Pinpoint the cell where the given text exists, returning its [x, y] midpoint coordinate. 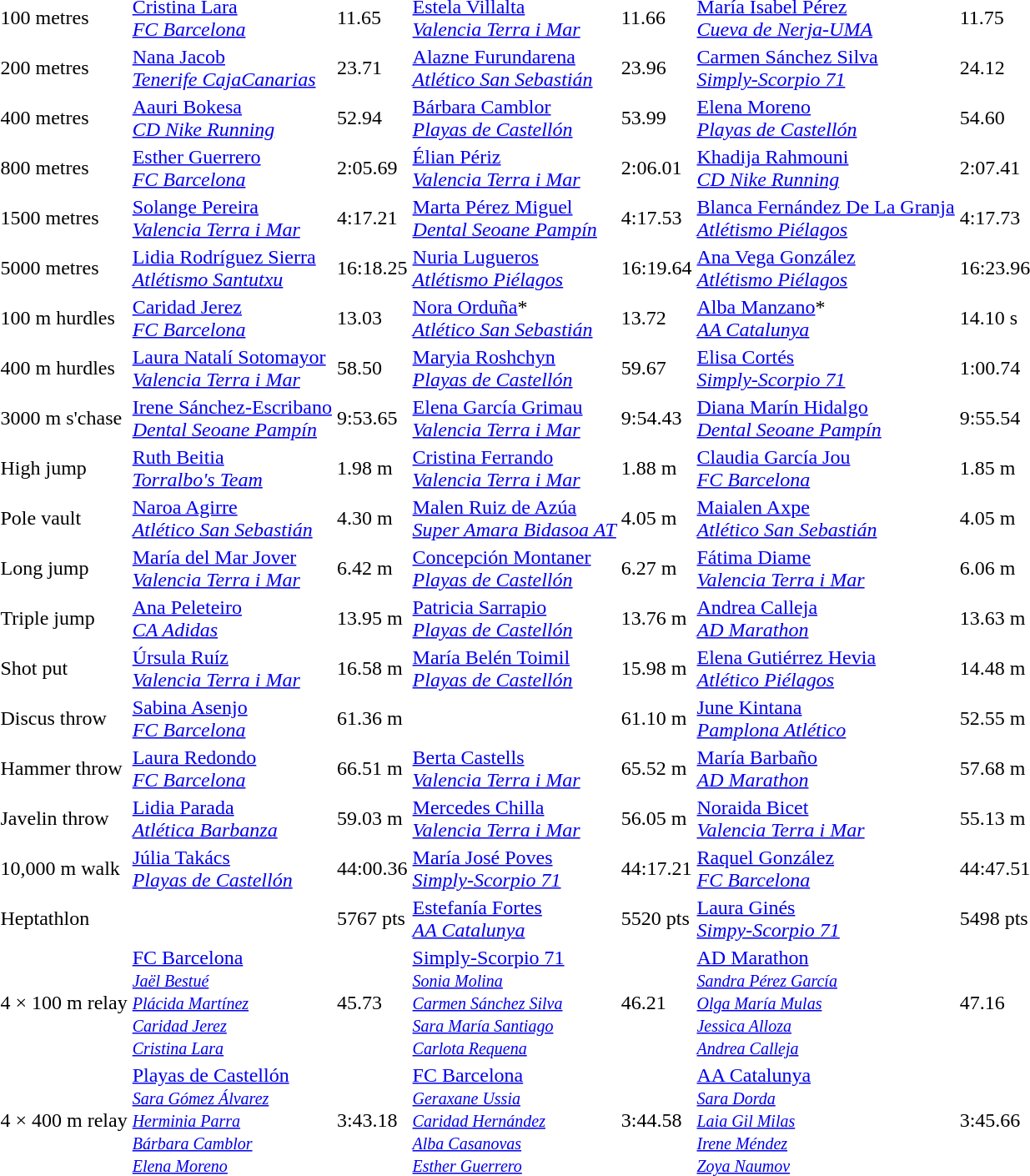
Nora Orduña*Atlético San Sebastián [514, 319]
13.03 [372, 319]
AD MarathonSandra Pérez GarcíaOlga María MulasJessica AllozaAndrea Calleja [826, 1003]
Lidia Rodríguez SierraAtlétismo Santutxu [232, 269]
Úrsula RuízValencia Terra i Mar [232, 669]
6.42 m [372, 569]
61.36 m [372, 719]
4:17.53 [656, 219]
2:06.01 [656, 168]
Ruth BeitiaTorralbo's Team [232, 469]
45.73 [372, 1003]
6.27 m [656, 569]
23.71 [372, 68]
Solange PereiraValencia Terra i Mar [232, 219]
2:05.69 [372, 168]
Bárbara CamblorPlayas de Castellón [514, 118]
Laura Natalí SotomayorValencia Terra i Mar [232, 369]
María BarbañoAD Marathon [826, 769]
13.72 [656, 319]
5520 pts [656, 919]
Blanca Fernández De La GranjaAtlétismo Piélagos [826, 219]
5767 pts [372, 919]
Laura GinésSimpy-Scorpio 71 [826, 919]
56.05 m [656, 819]
Patricia SarrapioPlayas de Castellón [514, 619]
Carmen Sánchez SilvaSimply-Scorpio 71 [826, 68]
Alazne FurundarenaAtlético San Sebastián [514, 68]
Irene Sánchez-EscribanoDental Seoane Pampín [232, 419]
9:54.43 [656, 419]
13.76 m [656, 619]
Cristina FerrandoValencia Terra i Mar [514, 469]
Malen Ruiz de AzúaSuper Amara Bidasoa AT [514, 519]
Maryia RoshchynPlayas de Castellón [514, 369]
Júlia TakácsPlayas de Castellón [232, 869]
Ana Vega GonzálezAtlétismo Piélagos [826, 269]
44:17.21 [656, 869]
Elena Gutiérrez HeviaAtlético Piélagos [826, 669]
1.88 m [656, 469]
61.10 m [656, 719]
Élian PérizValencia Terra i Mar [514, 168]
Concepción MontanerPlayas de Castellón [514, 569]
Caridad Jerez FC Barcelona [232, 319]
52.94 [372, 118]
Ana PeleteiroCA Adidas [232, 619]
16:18.25 [372, 269]
María del Mar JoverValencia Terra i Mar [232, 569]
23.96 [656, 68]
Alba Manzano*AA Catalunya [826, 319]
Elena MorenoPlayas de Castellón [826, 118]
1.98 m [372, 469]
Claudia García JouFC Barcelona [826, 469]
44:00.36 [372, 869]
58.50 [372, 369]
15.98 m [656, 669]
Elena García Grimau Valencia Terra i Mar [514, 419]
Noraida BicetValencia Terra i Mar [826, 819]
4.05 m [656, 519]
June KintanaPamplona Atlético [826, 719]
4:17.21 [372, 219]
Elisa CortésSimply-Scorpio 71 [826, 369]
Estefanía FortesAA Catalunya [514, 919]
Sabina AsenjoFC Barcelona [232, 719]
Khadija RahmouniCD Nike Running [826, 168]
Naroa AgirreAtlético San Sebastián [232, 519]
65.52 m [656, 769]
Berta CastellsValencia Terra i Mar [514, 769]
16.58 m [372, 669]
FC BarcelonaJaël BestuéPlácida MartínezCaridad JerezCristina Lara [232, 1003]
Simply-Scorpio 71Sonia MolinaCarmen Sánchez SilvaSara María SantiagoCarlota Requena [514, 1003]
María Belén ToimilPlayas de Castellón [514, 669]
Marta Pérez MiguelDental Seoane Pampín [514, 219]
Fátima DiameValencia Terra i Mar [826, 569]
Nuria LuguerosAtlétismo Piélagos [514, 269]
Lidia ParadaAtlética Barbanza [232, 819]
Mercedes ChillaValencia Terra i Mar [514, 819]
Raquel GonzálezFC Barcelona [826, 869]
Andrea CallejaAD Marathon [826, 619]
Diana Marín HidalgoDental Seoane Pampín [826, 419]
Maialen AxpeAtlético San Sebastián [826, 519]
66.51 m [372, 769]
María José PovesSimply-Scorpio 71 [514, 869]
Aauri BokesaCD Nike Running [232, 118]
Nana JacobTenerife CajaCanarias [232, 68]
16:19.64 [656, 269]
9:53.65 [372, 419]
46.21 [656, 1003]
13.95 m [372, 619]
59.67 [656, 369]
Laura RedondoFC Barcelona [232, 769]
53.99 [656, 118]
4.30 m [372, 519]
Esther GuerreroFC Barcelona [232, 168]
59.03 m [372, 819]
